Locate the cell with the specified text and output its (x, y) center coordinate. 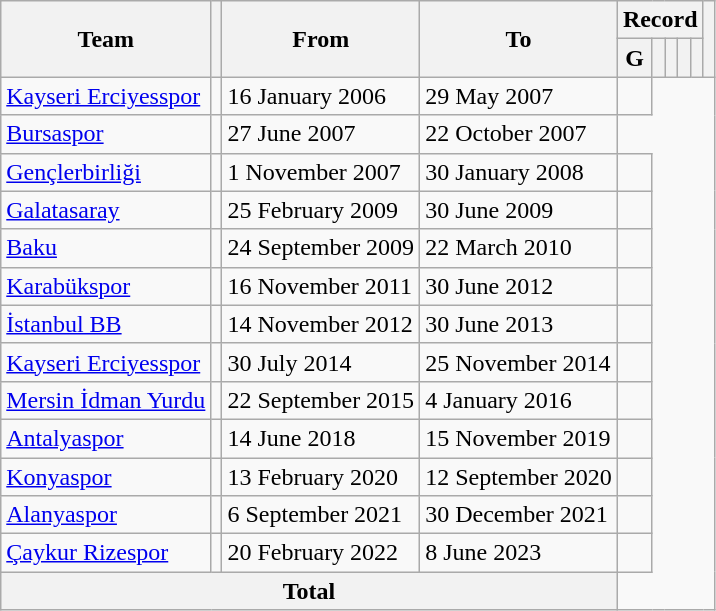
30 July 2014 (321, 362)
Antalyaspor (106, 438)
25 February 2009 (321, 210)
To (519, 39)
15 November 2019 (519, 438)
6 September 2021 (321, 515)
Total (310, 591)
Gençlerbirliği (106, 172)
24 September 2009 (321, 248)
29 May 2007 (519, 96)
16 January 2006 (321, 96)
Bursaspor (106, 134)
22 March 2010 (519, 248)
Team (106, 39)
8 June 2023 (519, 553)
22 October 2007 (519, 134)
14 June 2018 (321, 438)
30 June 2013 (519, 324)
16 November 2011 (321, 286)
Baku (106, 248)
20 February 2022 (321, 553)
G (634, 58)
Mersin İdman Yurdu (106, 400)
Galatasaray (106, 210)
12 September 2020 (519, 477)
Alanyaspor (106, 515)
İstanbul BB (106, 324)
Konyaspor (106, 477)
4 January 2016 (519, 400)
From (321, 39)
30 December 2021 (519, 515)
22 September 2015 (321, 400)
25 November 2014 (519, 362)
30 January 2008 (519, 172)
1 November 2007 (321, 172)
14 November 2012 (321, 324)
30 June 2009 (519, 210)
27 June 2007 (321, 134)
Karabükspor (106, 286)
13 February 2020 (321, 477)
Çaykur Rizespor (106, 553)
Record (660, 20)
30 June 2012 (519, 286)
